From the cell containing the given text, extract its center point as [X, Y] coordinate. 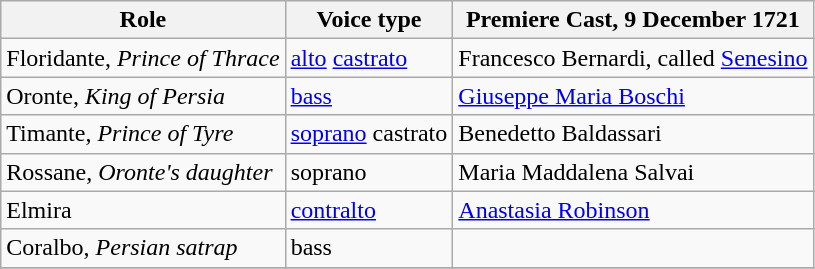
Oronte, King of Persia [143, 96]
alto castrato [369, 58]
contralto [369, 210]
Voice type [369, 20]
Floridante, Prince of Thrace [143, 58]
Anastasia Robinson [633, 210]
Premiere Cast, 9 December 1721 [633, 20]
Elmira [143, 210]
Role [143, 20]
Timante, Prince of Tyre [143, 134]
Giuseppe Maria Boschi [633, 96]
Rossane, Oronte's daughter [143, 172]
Benedetto Baldassari [633, 134]
Francesco Bernardi, called Senesino [633, 58]
Maria Maddalena Salvai [633, 172]
soprano castrato [369, 134]
soprano [369, 172]
Coralbo, Persian satrap [143, 248]
